Search for the cell housing the specified text and yield its (X, Y) center coordinate. 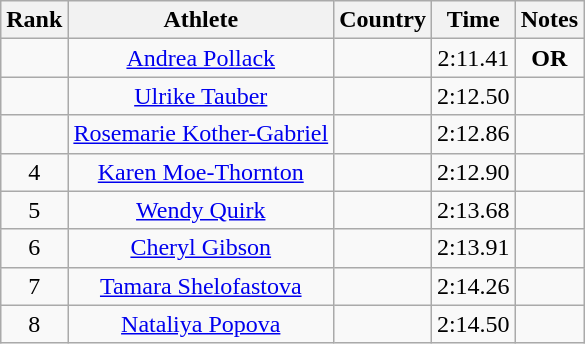
Andrea Pollack (201, 58)
2:14.50 (473, 324)
2:13.91 (473, 248)
2:11.41 (473, 58)
Ulrike Tauber (201, 96)
Rosemarie Kother-Gabriel (201, 134)
Tamara Shelofastova (201, 286)
Cheryl Gibson (201, 248)
2:12.50 (473, 96)
7 (34, 286)
6 (34, 248)
5 (34, 210)
2:13.68 (473, 210)
Nataliya Popova (201, 324)
OR (549, 58)
4 (34, 172)
Time (473, 20)
2:12.86 (473, 134)
8 (34, 324)
Athlete (201, 20)
2:14.26 (473, 286)
Wendy Quirk (201, 210)
Notes (549, 20)
Karen Moe-Thornton (201, 172)
2:12.90 (473, 172)
Rank (34, 20)
Country (383, 20)
